From the cell containing the given text, extract its center point as (X, Y) coordinate. 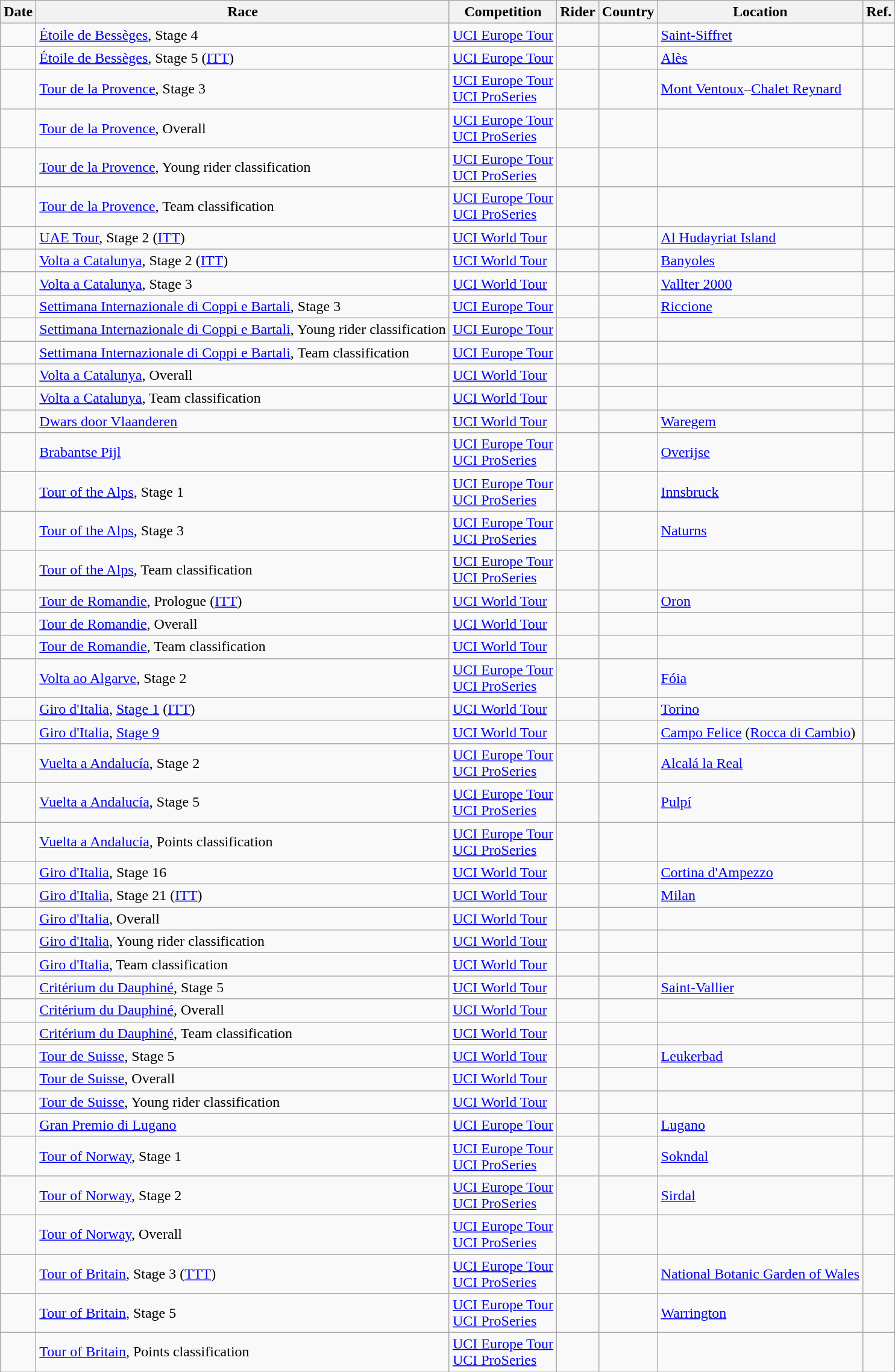
Location (761, 12)
Critérium du Dauphiné, Overall (243, 1010)
Vuelta a Andalucía, Stage 5 (243, 802)
Vuelta a Andalucía, Points classification (243, 842)
Tour de Romandie, Team classification (243, 647)
Tour de la Provence, Stage 3 (243, 89)
Tour de la Provence, Young rider classification (243, 168)
Banyoles (761, 260)
Vuelta a Andalucía, Stage 2 (243, 763)
Innsbruck (761, 492)
Country (628, 12)
Étoile de Bessèges, Stage 5 (ITT) (243, 58)
Saint-Siffret (761, 35)
Giro d'Italia, Stage 16 (243, 873)
Tour of Norway, Stage 2 (243, 1195)
Tour of Norway, Stage 1 (243, 1156)
Competition (503, 12)
Pulpí (761, 802)
Sokndal (761, 1156)
Al Hudayriat Island (761, 238)
Oron (761, 601)
Tour de Romandie, Prologue (ITT) (243, 601)
Race (243, 12)
Giro d'Italia, Stage 21 (ITT) (243, 896)
Volta a Catalunya, Stage 2 (ITT) (243, 260)
Cortina d'Ampezzo (761, 873)
Tour of Britain, Points classification (243, 1353)
Tour of the Alps, Team classification (243, 570)
Giro d'Italia, Young rider classification (243, 942)
Giro d'Italia, Overall (243, 919)
Naturns (761, 530)
Volta a Catalunya, Team classification (243, 398)
Leukerbad (761, 1056)
Rider (578, 12)
Overijse (761, 452)
Sirdal (761, 1195)
Tour de Suisse, Overall (243, 1079)
Waregem (761, 421)
Étoile de Bessèges, Stage 4 (243, 35)
Settimana Internazionale di Coppi e Bartali, Stage 3 (243, 306)
Torino (761, 709)
UAE Tour, Stage 2 (ITT) (243, 238)
Alcalá la Real (761, 763)
Critérium du Dauphiné, Team classification (243, 1033)
Settimana Internazionale di Coppi e Bartali, Team classification (243, 353)
Brabantse Pijl (243, 452)
Vallter 2000 (761, 283)
Dwars door Vlaanderen (243, 421)
Critérium du Dauphiné, Stage 5 (243, 987)
Ref. (879, 12)
Warrington (761, 1313)
Date (18, 12)
Volta ao Algarve, Stage 2 (243, 678)
Tour of the Alps, Stage 1 (243, 492)
Tour of Britain, Stage 3 (TTT) (243, 1273)
Tour of Norway, Overall (243, 1235)
Campo Felice (Rocca di Cambio) (761, 732)
Volta a Catalunya, Stage 3 (243, 283)
Tour of the Alps, Stage 3 (243, 530)
Giro d'Italia, Team classification (243, 964)
Mont Ventoux–Chalet Reynard (761, 89)
Saint-Vallier (761, 987)
Settimana Internazionale di Coppi e Bartali, Young rider classification (243, 329)
Giro d'Italia, Stage 1 (ITT) (243, 709)
Giro d'Italia, Stage 9 (243, 732)
Tour of Britain, Stage 5 (243, 1313)
Tour de la Provence, Overall (243, 128)
Lugano (761, 1125)
Alès (761, 58)
Tour de la Provence, Team classification (243, 206)
Tour de Suisse, Stage 5 (243, 1056)
Milan (761, 896)
Volta a Catalunya, Overall (243, 376)
Tour de Romandie, Overall (243, 624)
National Botanic Garden of Wales (761, 1273)
Tour de Suisse, Young rider classification (243, 1102)
Fóia (761, 678)
Gran Premio di Lugano (243, 1125)
Riccione (761, 306)
